Capture the cell that displays the provided text and extract its (x, y) central coordinate. 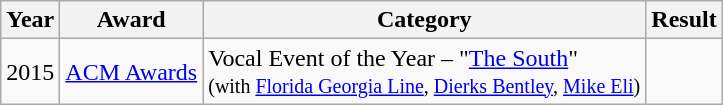
2015 (30, 72)
Result (684, 20)
Category (424, 20)
Award (132, 20)
Vocal Event of the Year – "The South" (with Florida Georgia Line, Dierks Bentley, Mike Eli) (424, 72)
Year (30, 20)
ACM Awards (132, 72)
